Extract the (x, y) coordinate from the center of the cell holding the provided text.  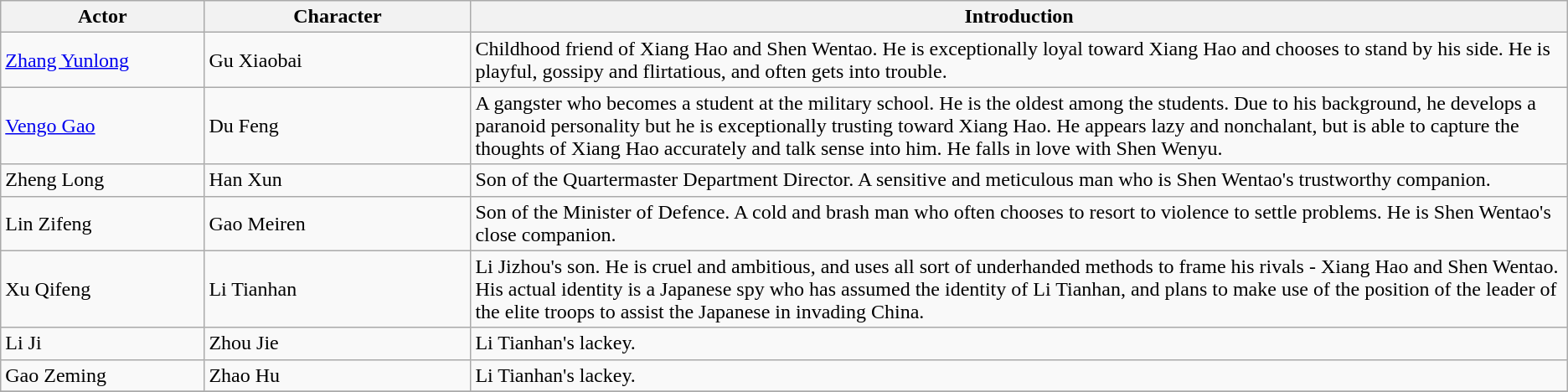
Xu Qifeng (102, 289)
Introduction (1019, 17)
Li Ji (102, 343)
Lin Zifeng (102, 223)
Zhou Jie (338, 343)
Son of the Quartermaster Department Director. A sensitive and meticulous man who is Shen Wentao's trustworthy companion. (1019, 180)
Vengo Gao (102, 126)
Zhang Yunlong (102, 60)
Actor (102, 17)
Gu Xiaobai (338, 60)
Zhao Hu (338, 375)
Gao Meiren (338, 223)
Gao Zeming (102, 375)
Du Feng (338, 126)
Zheng Long (102, 180)
Han Xun (338, 180)
Son of the Minister of Defence. A cold and brash man who often chooses to resort to violence to settle problems. He is Shen Wentao's close companion. (1019, 223)
Character (338, 17)
Li Tianhan (338, 289)
